For the text-containing cell, return its midpoint in [x, y] coordinate format. 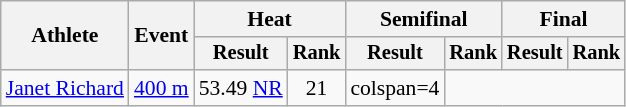
53.49 NR [241, 88]
Semifinal [424, 19]
21 [317, 88]
Janet Richard [65, 88]
Athlete [65, 36]
Heat [270, 19]
Event [162, 36]
400 m [162, 88]
colspan=4 [394, 88]
Final [564, 19]
